Determine the (x, y) coordinate at the center of the cell enclosing the given text.  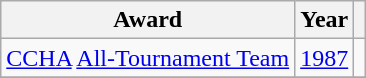
Year (324, 20)
1987 (324, 58)
CCHA All-Tournament Team (148, 58)
Award (148, 20)
